Return the [X, Y] coordinate for the center point of the cell that contains the specified text.  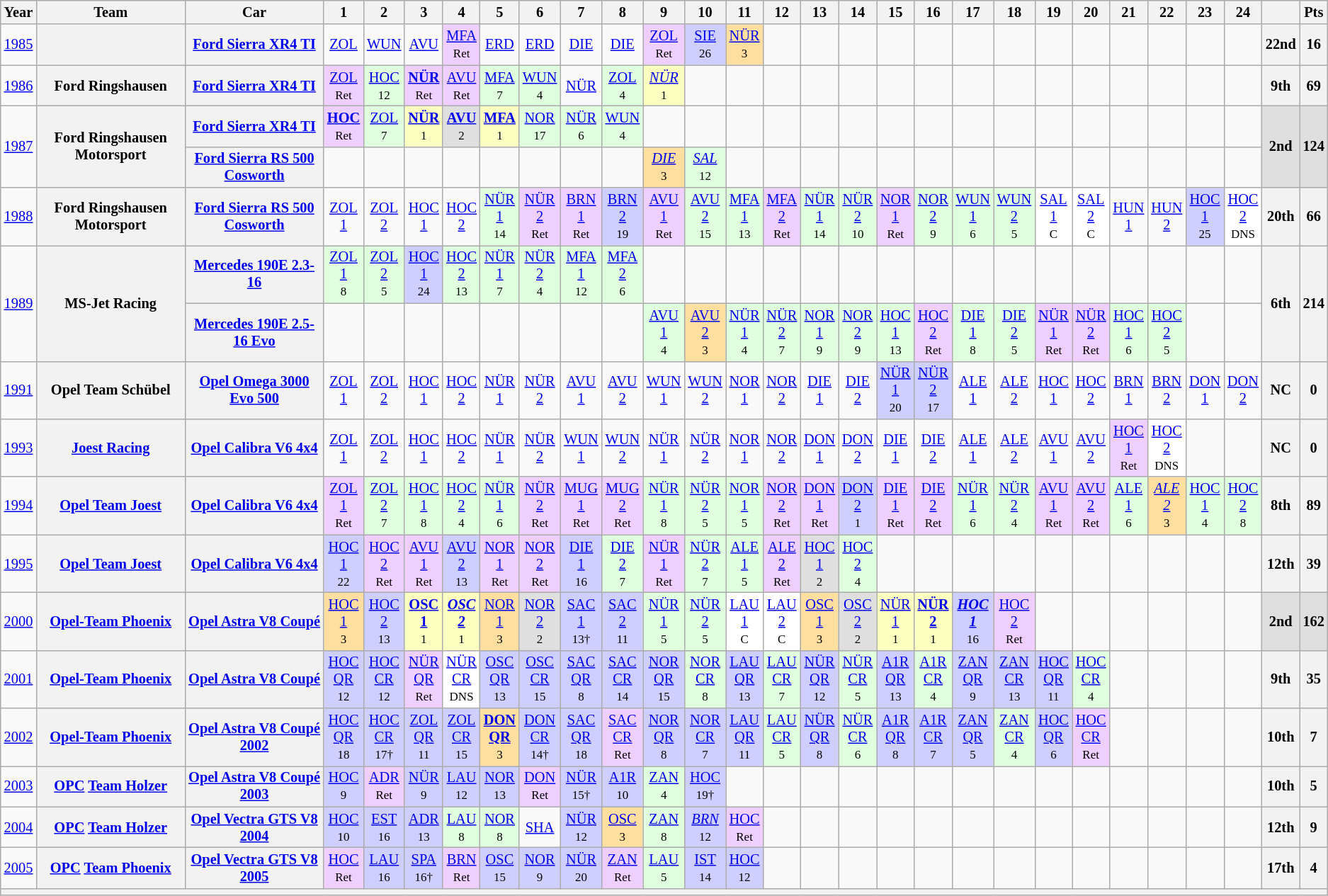
Ford Ringshausen [110, 86]
12 [782, 12]
NÜR9 [424, 786]
NORCR7 [705, 737]
Opel Omega 3000 Evo 500 [254, 390]
Mercedes 190E 2.3-16 [254, 274]
HOC28 [1243, 506]
ALE16 [1129, 506]
OSC15 [500, 868]
1994 [18, 506]
BRN12 [705, 827]
HOC19† [705, 786]
HOCCR4 [1091, 679]
NORCR8 [705, 679]
NOR22 [540, 621]
DON1Ret [819, 506]
SIE26 [705, 45]
Opel Team Schübel [110, 390]
MS-Jet Racing [110, 303]
BRN2 [1167, 390]
OSCQR13 [500, 679]
ZAN4 [664, 786]
NÜR120 [895, 390]
HOCCRRet [1091, 737]
NÜR15 [664, 621]
19 [1054, 12]
SAL1C [1054, 217]
LAU8 [462, 827]
HOC14 [1205, 506]
ZOL [344, 45]
Car [254, 12]
Mercedes 190E 2.5-16 Evo [254, 332]
NOR8 [500, 827]
ZOL4 [623, 86]
Year [18, 12]
WUN [384, 45]
AVU14 [664, 332]
6th [1281, 303]
NOR17 [540, 126]
20 [1091, 12]
HOCCR17† [384, 737]
11 [745, 12]
21 [1129, 12]
MFARet [462, 45]
OPC Team Phoenix [110, 868]
ZOL7 [384, 126]
3 [424, 12]
MFA26 [623, 274]
LAU16 [384, 868]
NÜRQR12 [819, 679]
SHA [540, 827]
OSC3 [623, 827]
ADR13 [424, 827]
1 [344, 12]
AVU215 [705, 217]
LAU5 [664, 868]
OSC13 [819, 621]
6 [540, 12]
HOC9 [344, 786]
DIE3 [664, 167]
AVU2Ret [1091, 506]
NÜR11 [895, 621]
Team [110, 12]
HOC16 [1129, 332]
2004 [18, 827]
DIE27 [623, 564]
2 [384, 12]
SAL12 [705, 167]
ALE2Ret [782, 564]
HOC113 [895, 332]
NÜR18 [664, 506]
Joest Racing [110, 448]
35 [1314, 679]
NOR9 [540, 868]
8 [623, 12]
1995 [18, 564]
Pts [1314, 12]
1986 [18, 86]
24 [1243, 12]
MUG1Ret [581, 506]
HOCCR12 [384, 679]
ALE15 [745, 564]
1991 [18, 390]
DIE116 [581, 564]
ZOL27 [384, 506]
DIE1Ret [895, 506]
89 [1314, 506]
BRN1Ret [581, 217]
MFA2Ret [782, 217]
NÜR21 [933, 621]
1988 [18, 217]
HOCQR12 [344, 679]
162 [1314, 621]
AVURet [462, 86]
NÜR14 [745, 332]
2002 [18, 737]
MFA113 [745, 217]
NORQR15 [664, 679]
ADRRet [384, 786]
HOCQR6 [1054, 737]
MUG2Ret [623, 506]
SPA16† [424, 868]
1989 [18, 303]
HOC1Ret [1129, 448]
15 [895, 12]
HOCQR18 [344, 737]
ZANCR4 [1014, 737]
1993 [18, 448]
A1RQR8 [895, 737]
AVU [424, 45]
SACCR14 [623, 679]
LAUCR7 [782, 679]
ZOLCR15 [462, 737]
NÜR210 [858, 217]
NÜRCR6 [858, 737]
A1R10 [623, 786]
DONCR14† [540, 737]
2003 [18, 786]
AVU23 [705, 332]
SAC211 [623, 621]
DONRet [540, 786]
AVU213 [462, 564]
HOCQR11 [1054, 679]
2000 [18, 621]
SACQR18 [581, 737]
NÜRQR8 [819, 737]
10 [705, 12]
MFA1 [500, 126]
124 [1314, 146]
NÜRCRDNS [462, 679]
23 [1205, 12]
NÜRCR5 [858, 679]
ZOLQR11 [424, 737]
SAC113† [581, 621]
OSC22 [858, 621]
DONQR3 [500, 737]
DIE2Ret [933, 506]
214 [1314, 303]
BRN219 [623, 217]
EST16 [384, 827]
LAUQR13 [745, 679]
66 [1314, 217]
NÜRRet [424, 86]
DIE25 [1014, 332]
DIE18 [972, 332]
2001 [18, 679]
Opel Vectra GTS V8 2004 [254, 827]
17 [972, 12]
HUN1 [1129, 217]
8th [1281, 506]
22 [1167, 12]
SACCRRet [623, 737]
HUN2 [1167, 217]
NÜR12 [581, 827]
LAU12 [462, 786]
HOC25 [1167, 332]
69 [1314, 86]
1987 [18, 146]
HOC13 [344, 621]
NÜR6 [581, 126]
2005 [18, 868]
HOC10 [344, 827]
IST14 [705, 868]
NÜR20 [581, 868]
NORQR8 [664, 737]
17th [1281, 868]
A1RCR7 [933, 737]
NOR19 [819, 332]
NÜR17 [500, 274]
HOC122 [344, 564]
20th [1281, 217]
BRNRet [462, 868]
HOC124 [424, 274]
SAL2C [1091, 217]
Opel Astra V8 Coupé 2002 [254, 737]
NÜRQRRet [424, 679]
OSC11 [424, 621]
22nd [1281, 45]
MFA112 [581, 274]
ZANRet [623, 868]
WUN25 [1014, 217]
HOC125 [1205, 217]
LAUQR11 [745, 737]
ZOL18 [344, 274]
39 [1314, 564]
ZOL25 [384, 274]
LAUCR5 [782, 737]
ZANQR9 [972, 679]
LAU2C [782, 621]
A1RCR4 [933, 679]
NÜR15† [581, 786]
SACQR8 [581, 679]
OSCCR15 [540, 679]
NOR15 [745, 506]
ALE23 [1167, 506]
NÜR217 [933, 390]
WUN16 [972, 217]
1985 [18, 45]
OSC21 [462, 621]
HOC116 [972, 621]
ZOL1Ret [344, 506]
ZANQR5 [972, 737]
MFA7 [500, 86]
Opel Vectra GTS V8 2005 [254, 868]
Opel Astra V8 Coupé 2003 [254, 786]
18 [1014, 12]
A1RQR13 [895, 679]
HOC18 [424, 506]
BRN1 [1129, 390]
ZAN8 [664, 827]
14 [858, 12]
ZANCR13 [1014, 679]
NÜR3 [745, 45]
LAU1C [745, 621]
NÜR [581, 86]
13 [819, 12]
DON21 [858, 506]
